Find where the given text appears and provide that cell's center as [x, y] coordinate. 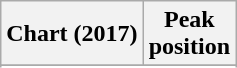
Chart (2017) [72, 34]
Peak position [189, 34]
